Locate the cell with the specified text and output its (x, y) center coordinate. 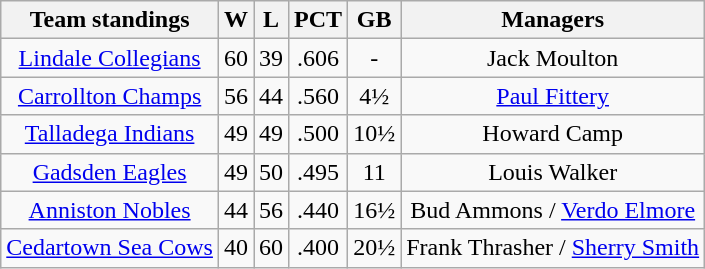
Team standings (110, 20)
Frank Thrasher / Sherry Smith (553, 248)
.495 (318, 172)
Gadsden Eagles (110, 172)
Jack Moulton (553, 58)
.400 (318, 248)
Managers (553, 20)
- (374, 58)
.606 (318, 58)
11 (374, 172)
Carrollton Champs (110, 96)
PCT (318, 20)
Paul Fittery (553, 96)
Talladega Indians (110, 134)
.440 (318, 210)
10½ (374, 134)
Louis Walker (553, 172)
4½ (374, 96)
W (236, 20)
Howard Camp (553, 134)
Bud Ammons / Verdo Elmore (553, 210)
L (272, 20)
Lindale Collegians (110, 58)
16½ (374, 210)
20½ (374, 248)
GB (374, 20)
39 (272, 58)
Anniston Nobles (110, 210)
.560 (318, 96)
Cedartown Sea Cows (110, 248)
50 (272, 172)
40 (236, 248)
.500 (318, 134)
